Pinpoint the cell where the given text exists, returning its [X, Y] midpoint coordinate. 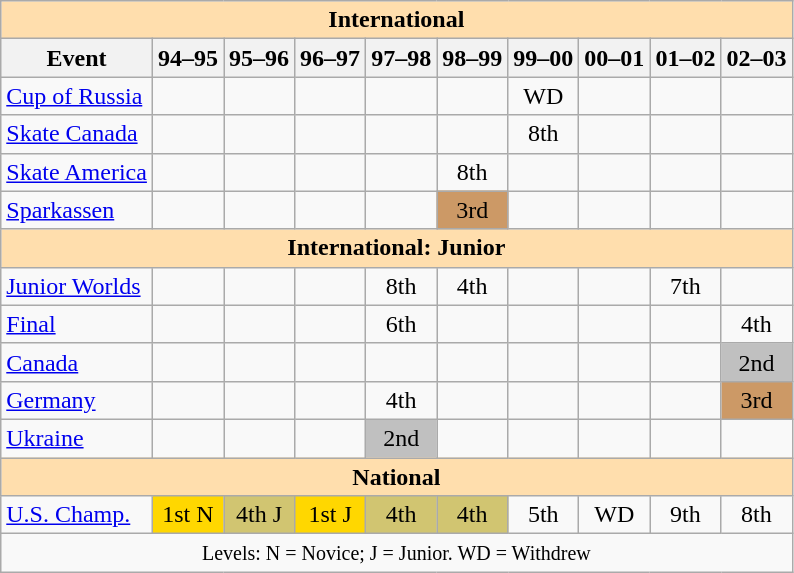
International [396, 20]
Skate Canada [77, 134]
6th [402, 324]
Ukraine [77, 438]
Sparkassen [77, 210]
Skate America [77, 172]
Final [77, 324]
1st N [188, 515]
Levels: N = Novice; J = Junior. WD = Withdrew [396, 553]
U.S. Champ. [77, 515]
National [396, 477]
4th J [260, 515]
95–96 [260, 58]
02–03 [756, 58]
00–01 [614, 58]
7th [686, 286]
97–98 [402, 58]
98–99 [472, 58]
99–00 [544, 58]
Junior Worlds [77, 286]
01–02 [686, 58]
9th [686, 515]
International: Junior [396, 248]
1st J [330, 515]
5th [544, 515]
Germany [77, 400]
Event [77, 58]
96–97 [330, 58]
94–95 [188, 58]
Canada [77, 362]
Cup of Russia [77, 96]
